Pinpoint the cell where the given text exists, returning its [X, Y] midpoint coordinate. 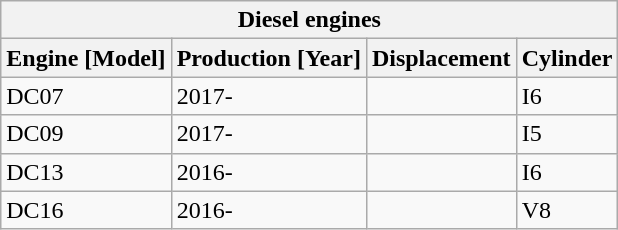
DC16 [86, 210]
DC07 [86, 96]
DC09 [86, 134]
Engine [Model] [86, 58]
I5 [567, 134]
DC13 [86, 172]
Cylinder [567, 58]
Production [Year] [268, 58]
V8 [567, 210]
Displacement [441, 58]
Diesel engines [310, 20]
